Pinpoint the cell where the given text exists, returning its (x, y) midpoint coordinate. 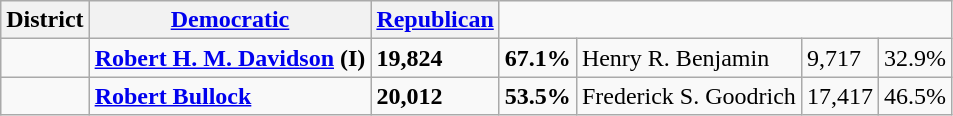
67.1% (538, 58)
Robert Bullock (230, 96)
20,012 (435, 96)
32.9% (914, 58)
Frederick S. Goodrich (688, 96)
46.5% (914, 96)
District (45, 20)
Henry R. Benjamin (688, 58)
53.5% (538, 96)
Robert H. M. Davidson (I) (230, 58)
Republican (435, 20)
17,417 (840, 96)
9,717 (840, 58)
19,824 (435, 58)
Democratic (230, 20)
